Capture the cell that displays the provided text and extract its (X, Y) central coordinate. 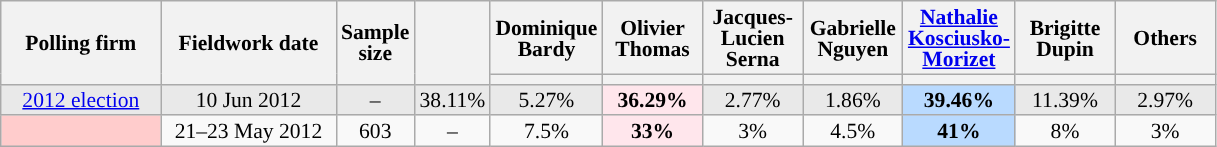
7.5% (546, 132)
Brigitte Dupin (1065, 38)
Olivier Thomas (652, 38)
Jacques-Lucien Serna (753, 38)
38.11% (452, 100)
2.97% (1165, 100)
Gabrielle Nguyen (853, 38)
5.27% (546, 100)
2.77% (753, 100)
39.46% (959, 100)
36.29% (652, 100)
Nathalie Kosciusko-Morizet (959, 38)
1.86% (853, 100)
11.39% (1065, 100)
2012 election (81, 100)
603 (375, 132)
Fieldwork date (248, 42)
Samplesize (375, 42)
4.5% (853, 132)
21–23 May 2012 (248, 132)
Others (1165, 38)
10 Jun 2012 (248, 100)
8% (1065, 132)
Polling firm (81, 42)
Dominique Bardy (546, 38)
33% (652, 132)
41% (959, 132)
